Detect which cell encompasses the target text, then output its [X, Y] center coordinate. 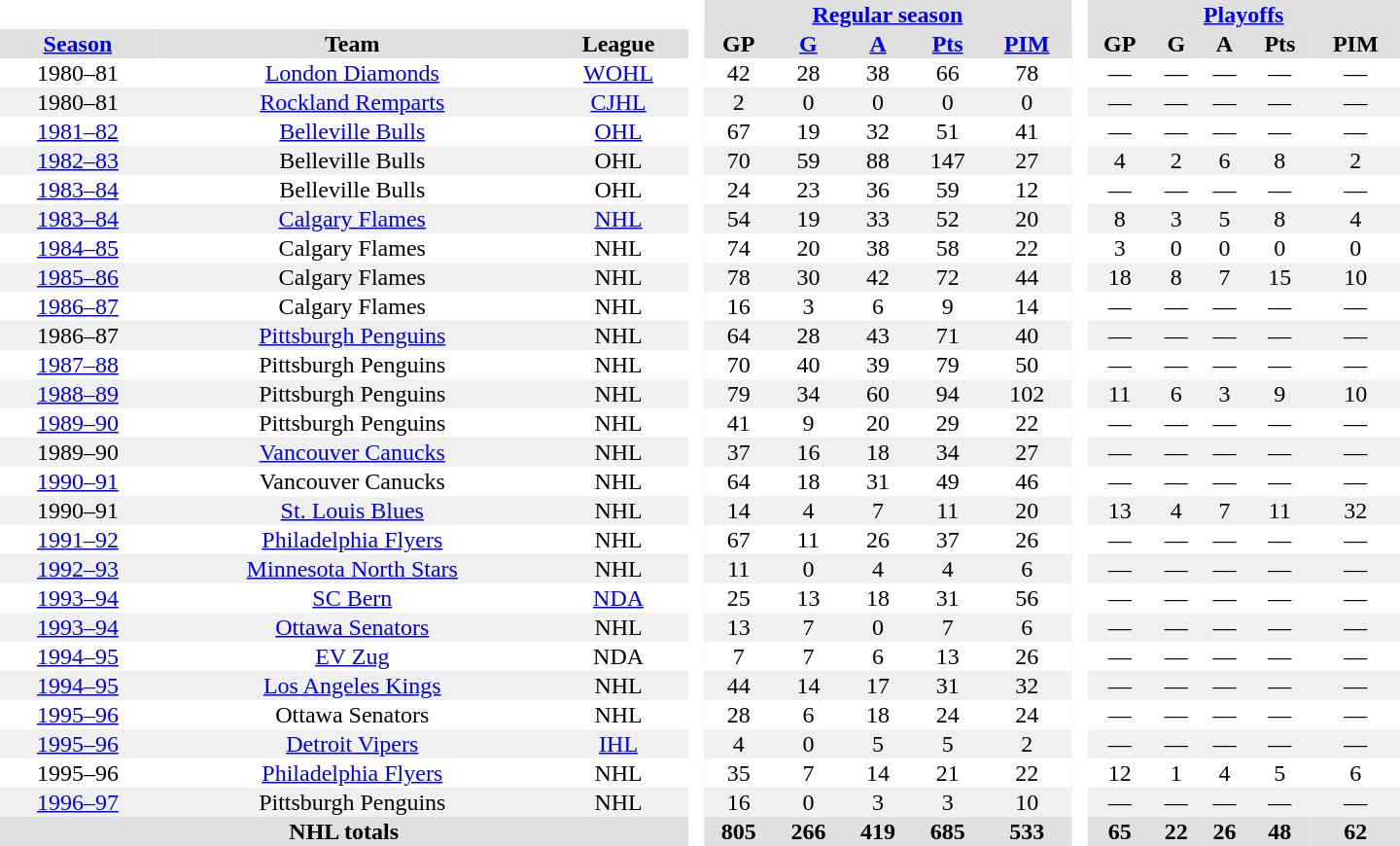
29 [948, 423]
62 [1355, 831]
1 [1176, 773]
50 [1027, 365]
60 [878, 394]
1982–83 [78, 160]
533 [1027, 831]
419 [878, 831]
72 [948, 277]
94 [948, 394]
88 [878, 160]
CJHL [618, 102]
1996–97 [78, 802]
685 [948, 831]
IHL [618, 744]
51 [948, 131]
33 [878, 219]
35 [739, 773]
39 [878, 365]
52 [948, 219]
SC Bern [352, 598]
25 [739, 598]
17 [878, 686]
Team [352, 44]
Los Angeles Kings [352, 686]
58 [948, 248]
WOHL [618, 73]
102 [1027, 394]
Minnesota North Stars [352, 569]
1987–88 [78, 365]
1984–85 [78, 248]
66 [948, 73]
1992–93 [78, 569]
30 [809, 277]
St. Louis Blues [352, 511]
Season [78, 44]
London Diamonds [352, 73]
65 [1120, 831]
NHL totals [344, 831]
EV Zug [352, 656]
1981–82 [78, 131]
1991–92 [78, 540]
54 [739, 219]
15 [1279, 277]
Playoffs [1243, 15]
1988–89 [78, 394]
805 [739, 831]
46 [1027, 481]
266 [809, 831]
Rockland Remparts [352, 102]
48 [1279, 831]
56 [1027, 598]
1985–86 [78, 277]
74 [739, 248]
49 [948, 481]
23 [809, 190]
League [618, 44]
Regular season [888, 15]
36 [878, 190]
Detroit Vipers [352, 744]
43 [878, 335]
147 [948, 160]
71 [948, 335]
21 [948, 773]
